Provide the [X, Y] coordinate of the cell's center where the given text is located.  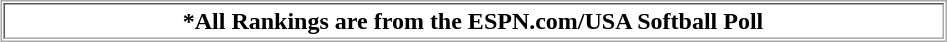
*All Rankings are from the ESPN.com/USA Softball Poll [473, 21]
